Find where the given text appears and provide that cell's center as [x, y] coordinate. 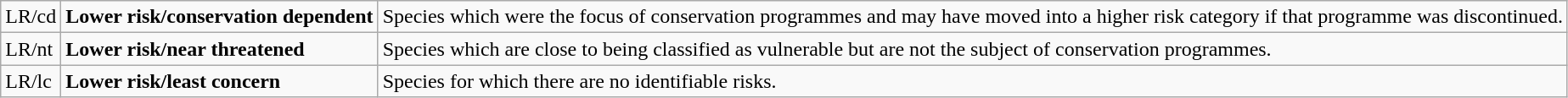
LR/lc [31, 81]
Lower risk/near threatened [219, 49]
Lower risk/conservation dependent [219, 17]
Species which are close to being classified as vulnerable but are not the subject of conservation programmes. [973, 49]
Species which were the focus of conservation programmes and may have moved into a higher risk category if that programme was discontinued. [973, 17]
LR/cd [31, 17]
Lower risk/least concern [219, 81]
LR/nt [31, 49]
Species for which there are no identifiable risks. [973, 81]
